Return (x, y) of the center of cell containing provided text 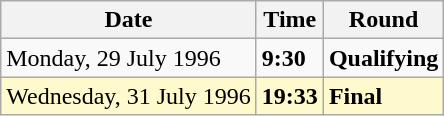
Monday, 29 July 1996 (129, 58)
Time (290, 20)
9:30 (290, 58)
Qualifying (383, 58)
Round (383, 20)
19:33 (290, 96)
Final (383, 96)
Date (129, 20)
Wednesday, 31 July 1996 (129, 96)
